For the text-containing cell, return its midpoint in (x, y) coordinate format. 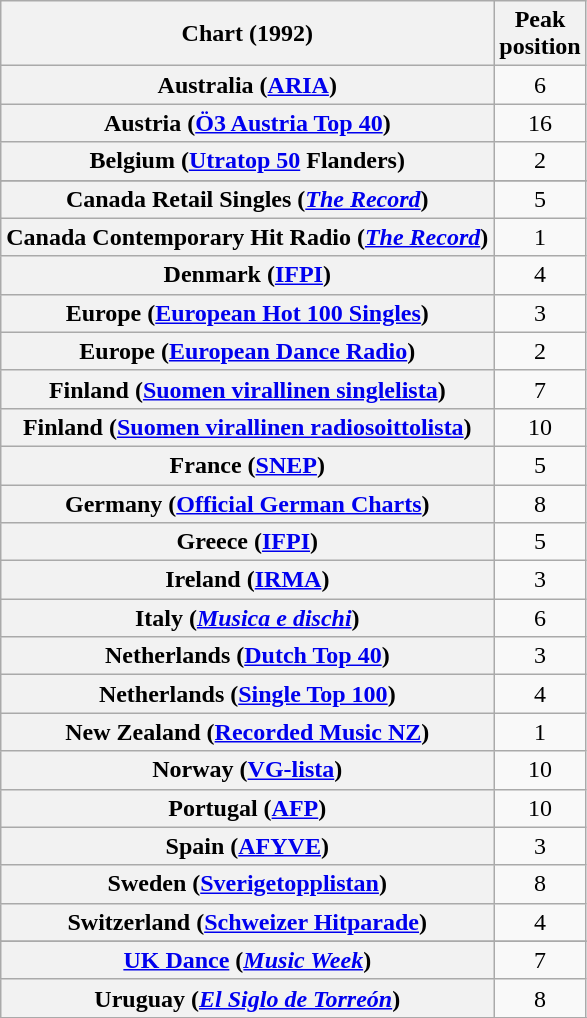
Norway (VG-lista) (248, 770)
Chart (1992) (248, 34)
France (SNEP) (248, 465)
Belgium (Utratop 50 Flanders) (248, 161)
Canada Contemporary Hit Radio (The Record) (248, 237)
Finland (Suomen virallinen radiosoittolista) (248, 427)
Italy (Musica e dischi) (248, 618)
New Zealand (Recorded Music NZ) (248, 732)
Europe (European Hot 100 Singles) (248, 313)
Netherlands (Single Top 100) (248, 694)
Australia (ARIA) (248, 85)
Netherlands (Dutch Top 40) (248, 656)
Germany (Official German Charts) (248, 503)
Europe (European Dance Radio) (248, 351)
Switzerland (Schweizer Hitparade) (248, 922)
16 (540, 123)
Portugal (AFP) (248, 808)
Canada Retail Singles (The Record) (248, 199)
Denmark (IFPI) (248, 275)
Spain (AFYVE) (248, 846)
UK Dance (Music Week) (248, 960)
Peakposition (540, 34)
Uruguay (El Siglo de Torreón) (248, 998)
Sweden (Sverigetopplistan) (248, 884)
Finland (Suomen virallinen singlelista) (248, 389)
Greece (IFPI) (248, 542)
Austria (Ö3 Austria Top 40) (248, 123)
Ireland (IRMA) (248, 580)
